Capture the cell that displays the provided text and extract its [x, y] central coordinate. 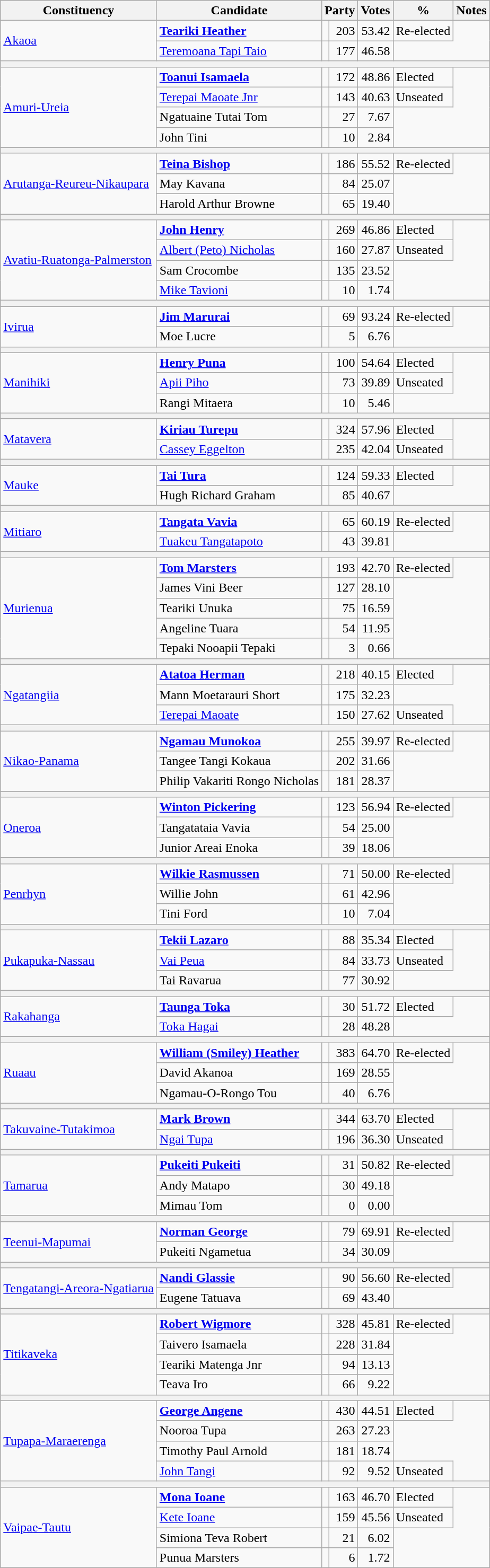
Andy Matapo [239, 1185]
1.74 [375, 290]
27.87 [375, 250]
177 [344, 51]
30.92 [375, 980]
Ngatangiia [78, 694]
100 [344, 363]
39.89 [375, 383]
Tengatangi-Areora-Ngatiarua [78, 1288]
56.60 [375, 1278]
Willie John [239, 894]
143 [344, 97]
Tini Ford [239, 914]
Mimau Tom [239, 1205]
Ivirua [78, 327]
21 [344, 1538]
31 [344, 1165]
42.70 [375, 568]
Taivero Isamaela [239, 1344]
27.23 [375, 1431]
203 [344, 31]
Tai Ravarua [239, 980]
Ngamau Munokoa [239, 741]
54.64 [375, 363]
5.46 [375, 403]
Tai Tura [239, 475]
6 [344, 1558]
Teariki Unuka [239, 608]
0.66 [375, 648]
40 [344, 1093]
Eugene Tatuava [239, 1298]
Akaoa [78, 41]
Simiona Teva Robert [239, 1538]
Winton Pickering [239, 807]
235 [344, 449]
69.91 [375, 1231]
46.70 [375, 1497]
Mitiaro [78, 532]
75 [344, 608]
Toka Hagai [239, 1027]
Henry Puna [239, 363]
Hugh Richard Graham [239, 496]
344 [344, 1119]
Moe Lucre [239, 337]
Tangee Tangi Kokaua [239, 761]
Sam Crocombe [239, 270]
46.86 [375, 230]
Ngai Tupa [239, 1139]
35.34 [375, 940]
Tuakeu Tangatapoto [239, 542]
39.97 [375, 741]
Mark Brown [239, 1119]
92 [344, 1471]
255 [344, 741]
28 [344, 1027]
Apii Piho [239, 383]
2.84 [375, 137]
27 [344, 117]
40.15 [375, 674]
172 [344, 77]
Tom Marsters [239, 568]
Teremoana Tapi Taio [239, 51]
Tangatataia Vavia [239, 827]
25.00 [375, 827]
Teariki Heather [239, 31]
32.23 [375, 694]
James Vini Beer [239, 588]
57.96 [375, 429]
28.55 [375, 1073]
Tepaki Nooapii Tepaki [239, 648]
John Tangi [239, 1471]
40.67 [375, 496]
Wilkie Rasmussen [239, 874]
Avatiu-Ruatonga-Palmerston [78, 260]
Timothy Paul Arnold [239, 1451]
51.72 [375, 1007]
Toanui Isamaela [239, 77]
53.42 [375, 31]
Mann Moetarauri Short [239, 694]
25.07 [375, 183]
Pukeiti Pukeiti [239, 1165]
31.84 [375, 1344]
Angeline Tuara [239, 628]
328 [344, 1324]
39 [344, 848]
Robert Wigmore [239, 1324]
43.40 [375, 1298]
94 [344, 1364]
48.86 [375, 77]
Tekii Lazaro [239, 940]
34 [344, 1252]
135 [344, 270]
Manihiki [78, 383]
Nikao-Panama [78, 761]
85 [344, 496]
Tamarua [78, 1185]
Nooroa Tupa [239, 1431]
28.10 [375, 588]
218 [344, 674]
Norman George [239, 1231]
93.24 [375, 316]
202 [344, 761]
Kete Ioane [239, 1517]
88 [344, 940]
19.40 [375, 204]
228 [344, 1344]
Oneroa [78, 827]
Ruaau [78, 1073]
Party [340, 11]
77 [344, 980]
Teava Iro [239, 1385]
Teenui-Mapumai [78, 1241]
Votes [375, 11]
0 [344, 1205]
55.52 [375, 163]
Punua Marsters [239, 1558]
Terepai Maoate Jnr [239, 97]
79 [344, 1231]
18.74 [375, 1451]
123 [344, 807]
Matavera [78, 439]
Pukeiti Ngametua [239, 1252]
175 [344, 694]
Tangata Vavia [239, 522]
Notes [471, 11]
39.81 [375, 542]
Tupapa-Maraerenga [78, 1441]
42.96 [375, 894]
169 [344, 1073]
0.00 [375, 1205]
Mauke [78, 486]
3 [344, 648]
90 [344, 1278]
44.51 [375, 1411]
36.30 [375, 1139]
430 [344, 1411]
46.58 [375, 51]
31.66 [375, 761]
Philip Vakariti Rongo Nicholas [239, 781]
159 [344, 1517]
% [423, 11]
1.72 [375, 1558]
196 [344, 1139]
Arutanga-Reureu-Nikaupara [78, 183]
Albert (Peto) Nicholas [239, 250]
Titikaveka [78, 1354]
Mike Tavioni [239, 290]
27.62 [375, 715]
John Henry [239, 230]
Taunga Toka [239, 1007]
13.13 [375, 1364]
David Akanoa [239, 1073]
Mona Ioane [239, 1497]
Harold Arthur Browne [239, 204]
Takuvaine-Tutakimoa [78, 1129]
269 [344, 230]
61 [344, 894]
73 [344, 383]
Rangi Mitaera [239, 403]
43 [344, 542]
Teina Bishop [239, 163]
9.22 [375, 1385]
16.59 [375, 608]
William (Smiley) Heather [239, 1053]
49.18 [375, 1185]
193 [344, 568]
7.67 [375, 117]
Pukapuka-Nassau [78, 960]
59.33 [375, 475]
Teariki Matenga Jnr [239, 1364]
324 [344, 429]
Nandi Glassie [239, 1278]
18.06 [375, 848]
45.56 [375, 1517]
383 [344, 1053]
127 [344, 588]
6.02 [375, 1538]
Penrhyn [78, 894]
263 [344, 1431]
160 [344, 250]
Atatoa Herman [239, 674]
30.09 [375, 1252]
40.63 [375, 97]
Ngamau-O-Rongo Tou [239, 1093]
5 [344, 337]
May Kavana [239, 183]
Cassey Eggelton [239, 449]
Constituency [78, 11]
Terepai Maoate [239, 715]
66 [344, 1385]
Candidate [239, 11]
186 [344, 163]
23.52 [375, 270]
45.81 [375, 1324]
Vai Peua [239, 960]
71 [344, 874]
George Angene [239, 1411]
11.95 [375, 628]
163 [344, 1497]
Rakahanga [78, 1017]
Murienua [78, 608]
Junior Areai Enoka [239, 848]
9.52 [375, 1471]
33.73 [375, 960]
42.04 [375, 449]
50.82 [375, 1165]
56.94 [375, 807]
50.00 [375, 874]
Ngatuaine Tutai Tom [239, 117]
7.04 [375, 914]
Vaipae-Tautu [78, 1527]
64.70 [375, 1053]
124 [344, 475]
Jim Marurai [239, 316]
63.70 [375, 1119]
150 [344, 715]
John Tini [239, 137]
28.37 [375, 781]
Amuri-Ureia [78, 107]
Kiriau Turepu [239, 429]
48.28 [375, 1027]
60.19 [375, 522]
